Return the (x, y) coordinate for the center point of the cell that contains the specified text.  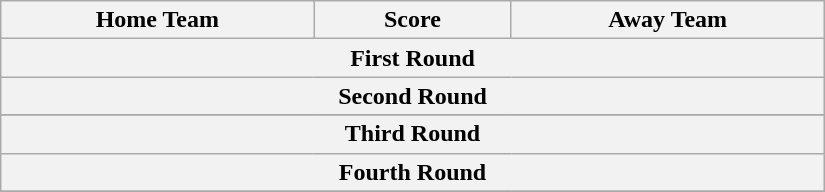
Away Team (668, 20)
Third Round (413, 134)
Home Team (158, 20)
Score (412, 20)
Fourth Round (413, 172)
First Round (413, 58)
Second Round (413, 96)
